Return (x, y) of the center of cell containing provided text 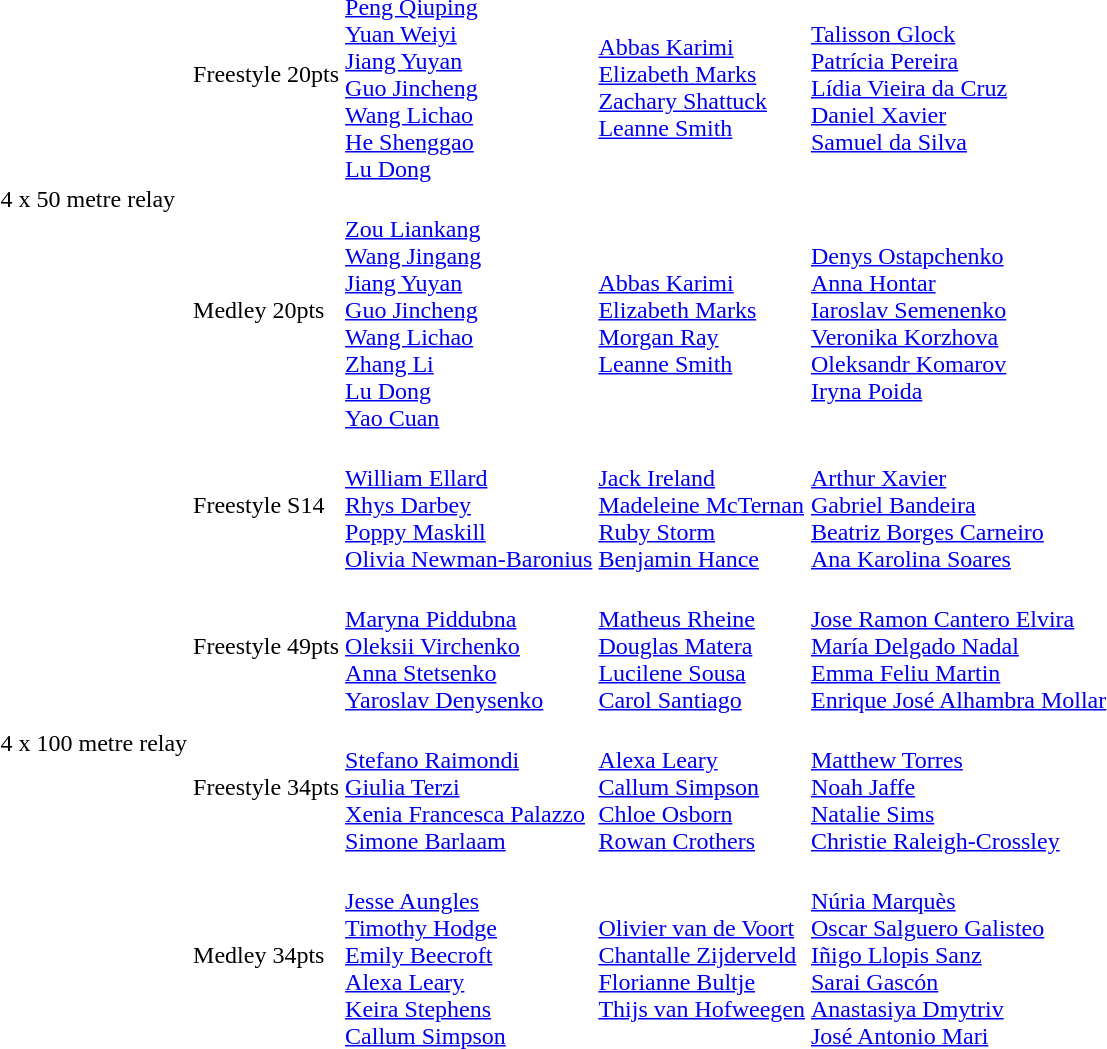
Matthew TorresNoah JaffeNatalie SimsChristie Raleigh-Crossley (958, 787)
Maryna PiddubnaOleksii VirchenkoAnna StetsenkoYaroslav Denysenko (469, 646)
Jack IrelandMadeleine McTernanRuby StormBenjamin Hance (702, 505)
Zou LiankangWang JingangJiang YuyanGuo JinchengWang LichaoZhang LiLu DongYao Cuan (469, 310)
Denys OstapchenkoAnna HontarIaroslav SemenenkoVeronika KorzhovaOleksandr KomarovIryna Poida (958, 310)
Freestyle S14 (266, 505)
Freestyle 49pts (266, 646)
Jose Ramon Cantero ElviraMaría Delgado NadalEmma Feliu MartinEnrique José Alhambra Mollar (958, 646)
Alexa LearyCallum SimpsonChloe OsbornRowan Crothers (702, 787)
Medley 20pts (266, 310)
Abbas KarimiElizabeth MarksMorgan RayLeanne Smith (702, 310)
Arthur XavierGabriel BandeiraBeatriz Borges CarneiroAna Karolina Soares (958, 505)
Matheus RheineDouglas MateraLucilene SousaCarol Santiago (702, 646)
Stefano RaimondiGiulia TerziXenia Francesca PalazzoSimone Barlaam (469, 787)
Freestyle 34pts (266, 787)
William EllardRhys DarbeyPoppy MaskillOlivia Newman-Baronius (469, 505)
